Capture the cell that displays the provided text and extract its [x, y] central coordinate. 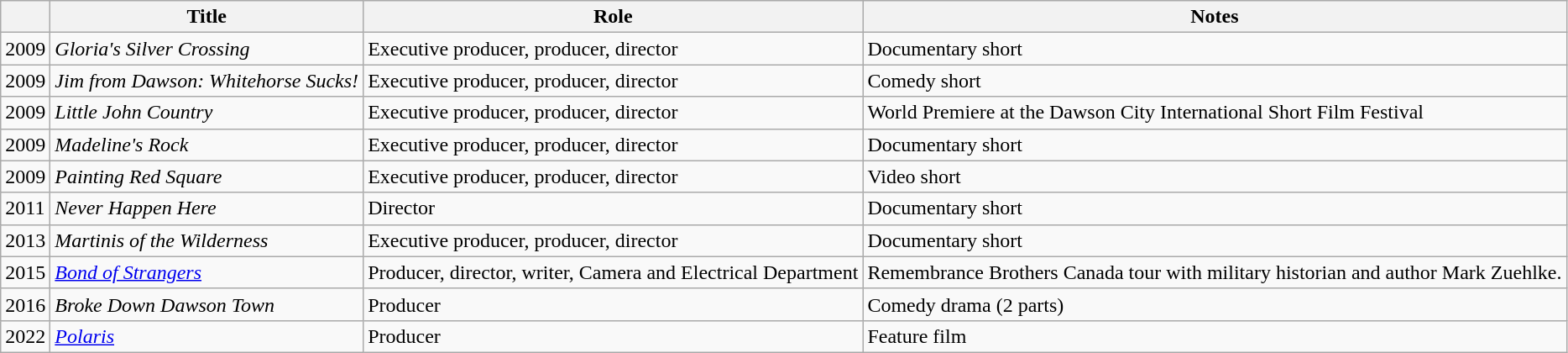
Comedy short [1215, 81]
Bond of Strangers [206, 272]
Director [613, 208]
Madeline's Rock [206, 145]
Painting Red Square [206, 176]
Title [206, 17]
Polaris [206, 336]
Producer, director, writer, Camera and Electrical Department [613, 272]
Gloria's Silver Crossing [206, 49]
Remembrance Brothers Canada tour with military historian and author Mark Zuehlke. [1215, 272]
Broke Down Dawson Town [206, 304]
Never Happen Here [206, 208]
2011 [25, 208]
2015 [25, 272]
Role [613, 17]
Jim from Dawson: Whitehorse Sucks! [206, 81]
World Premiere at the Dawson City International Short Film Festival [1215, 113]
Notes [1215, 17]
Martinis of the Wilderness [206, 240]
2022 [25, 336]
Comedy drama (2 parts) [1215, 304]
Feature film [1215, 336]
Video short [1215, 176]
2013 [25, 240]
2016 [25, 304]
Little John Country [206, 113]
